Return [x, y] of the center of cell containing provided text 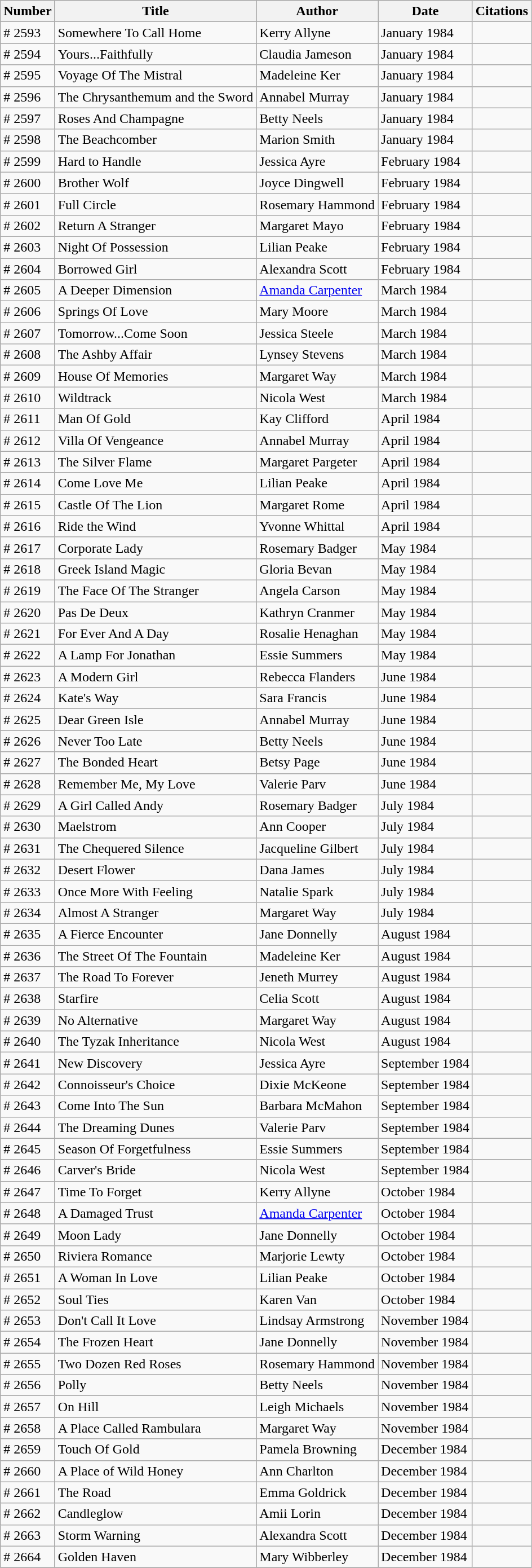
Number [28, 11]
A Lamp For Jonathan [156, 655]
Voyage Of The Mistral [156, 76]
A Damaged Trust [156, 1213]
# 2633 [28, 891]
Time To Forget [156, 1192]
Yvonne Whittal [317, 526]
# 2611 [28, 419]
Kathryn Cranmer [317, 612]
Villa Of Vengeance [156, 441]
Jessica Steele [317, 333]
Maelstrom [156, 827]
# 2650 [28, 1256]
Jacqueline Gilbert [317, 848]
Tomorrow...Come Soon [156, 333]
Come Love Me [156, 483]
# 2644 [28, 1127]
The Tyzak Inheritance [156, 1042]
# 2664 [28, 1557]
The Silver Flame [156, 462]
# 2602 [28, 226]
Night Of Possession [156, 247]
# 2649 [28, 1235]
Betsy Page [317, 763]
Yours...Faithfully [156, 54]
Don't Call It Love [156, 1321]
Dana James [317, 870]
Corporate Lady [156, 548]
Soul Ties [156, 1299]
Come Into The Sun [156, 1106]
Ride the Wind [156, 526]
Emma Goldrick [317, 1492]
# 2622 [28, 655]
# 2653 [28, 1321]
House Of Memories [156, 376]
# 2642 [28, 1085]
The Frozen Heart [156, 1342]
# 2643 [28, 1106]
Riviera Romance [156, 1256]
The Beachcomber [156, 140]
The Street Of The Fountain [156, 956]
Dixie McKeone [317, 1085]
# 2598 [28, 140]
# 2629 [28, 805]
# 2662 [28, 1514]
# 2601 [28, 204]
# 2610 [28, 398]
Starfire [156, 999]
# 2617 [28, 548]
Moon Lady [156, 1235]
# 2660 [28, 1471]
# 2624 [28, 698]
Sara Francis [317, 698]
On Hill [156, 1407]
For Ever And A Day [156, 634]
Roses And Champagne [156, 118]
# 2654 [28, 1342]
# 2636 [28, 956]
# 2661 [28, 1492]
Author [317, 11]
Somewhere To Call Home [156, 33]
Pas De Deux [156, 612]
Springs Of Love [156, 312]
# 2609 [28, 376]
Jeneth Murrey [317, 977]
# 2648 [28, 1213]
Gloria Bevan [317, 569]
Castle Of The Lion [156, 505]
Full Circle [156, 204]
Angela Carson [317, 591]
# 2646 [28, 1170]
No Alternative [156, 1020]
Hard to Handle [156, 161]
Return A Stranger [156, 226]
Marion Smith [317, 140]
# 2604 [28, 269]
Leigh Michaels [317, 1407]
Golden Haven [156, 1557]
# 2641 [28, 1063]
A Fierce Encounter [156, 934]
# 2603 [28, 247]
Wildtrack [156, 398]
# 2600 [28, 183]
# 2632 [28, 870]
Kay Clifford [317, 419]
Margaret Pargeter [317, 462]
# 2630 [28, 827]
The Ashby Affair [156, 355]
Citations [502, 11]
# 2618 [28, 569]
Date [425, 11]
# 2608 [28, 355]
Rebecca Flanders [317, 677]
Rosalie Henaghan [317, 634]
# 2605 [28, 290]
# 2631 [28, 848]
Ann Charlton [317, 1471]
# 2637 [28, 977]
# 2658 [28, 1428]
# 2612 [28, 441]
# 2663 [28, 1535]
A Place Called Rambulara [156, 1428]
Brother Wolf [156, 183]
Karen Van [317, 1299]
Joyce Dingwell [317, 183]
Season Of Forgetfulness [156, 1149]
The Chrysanthemum and the Sword [156, 97]
Desert Flower [156, 870]
Lynsey Stevens [317, 355]
# 2597 [28, 118]
# 2635 [28, 934]
New Discovery [156, 1063]
Celia Scott [317, 999]
Title [156, 11]
A Woman In Love [156, 1278]
# 2627 [28, 763]
# 2606 [28, 312]
# 2623 [28, 677]
Claudia Jameson [317, 54]
Carver's Bride [156, 1170]
Never Too Late [156, 741]
Polly [156, 1385]
Greek Island Magic [156, 569]
Man Of Gold [156, 419]
Candleglow [156, 1514]
Margaret Rome [317, 505]
Mary Moore [317, 312]
# 2626 [28, 741]
# 2651 [28, 1278]
# 2596 [28, 97]
# 2655 [28, 1364]
Connoisseur's Choice [156, 1085]
The Road [156, 1492]
Dear Green Isle [156, 720]
# 2594 [28, 54]
# 2607 [28, 333]
A Modern Girl [156, 677]
# 2639 [28, 1020]
The Chequered Silence [156, 848]
Lindsay Armstrong [317, 1321]
# 2645 [28, 1149]
Borrowed Girl [156, 269]
# 2620 [28, 612]
Almost A Stranger [156, 913]
Touch Of Gold [156, 1450]
The Bonded Heart [156, 763]
Once More With Feeling [156, 891]
Two Dozen Red Roses [156, 1364]
# 2619 [28, 591]
Amii Lorin [317, 1514]
The Face Of The Stranger [156, 591]
Barbara McMahon [317, 1106]
Ann Cooper [317, 827]
# 2657 [28, 1407]
# 2640 [28, 1042]
A Place of Wild Honey [156, 1471]
# 2634 [28, 913]
# 2628 [28, 784]
# 2616 [28, 526]
# 2621 [28, 634]
# 2656 [28, 1385]
# 2625 [28, 720]
Margaret Mayo [317, 226]
# 2615 [28, 505]
Remember Me, My Love [156, 784]
Kate's Way [156, 698]
The Road To Forever [156, 977]
A Deeper Dimension [156, 290]
Pamela Browning [317, 1450]
# 2595 [28, 76]
Natalie Spark [317, 891]
Marjorie Lewty [317, 1256]
# 2614 [28, 483]
# 2647 [28, 1192]
# 2638 [28, 999]
# 2593 [28, 33]
The Dreaming Dunes [156, 1127]
# 2613 [28, 462]
# 2659 [28, 1450]
A Girl Called Andy [156, 805]
Storm Warning [156, 1535]
# 2652 [28, 1299]
Mary Wibberley [317, 1557]
# 2599 [28, 161]
